Detect which cell encompasses the target text, then output its [X, Y] center coordinate. 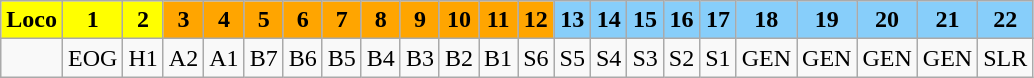
12 [536, 20]
3 [183, 20]
11 [498, 20]
S4 [608, 58]
A1 [224, 58]
SLR [1006, 58]
B1 [498, 58]
S2 [681, 58]
16 [681, 20]
S3 [645, 58]
Loco [32, 20]
S6 [536, 58]
22 [1006, 20]
B3 [420, 58]
H1 [143, 58]
B7 [264, 58]
18 [766, 20]
13 [572, 20]
15 [645, 20]
10 [458, 20]
B2 [458, 58]
9 [420, 20]
20 [887, 20]
7 [342, 20]
A2 [183, 58]
5 [264, 20]
6 [302, 20]
17 [718, 20]
14 [608, 20]
S1 [718, 58]
1 [92, 20]
21 [947, 20]
B5 [342, 58]
S5 [572, 58]
2 [143, 20]
8 [380, 20]
B4 [380, 58]
B6 [302, 58]
EOG [92, 58]
4 [224, 20]
19 [827, 20]
